Detect which cell encompasses the target text, then output its [X, Y] center coordinate. 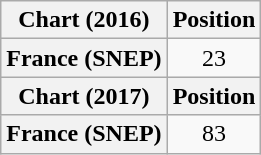
83 [214, 134]
23 [214, 58]
Chart (2016) [84, 20]
Chart (2017) [84, 96]
